Output the [X, Y] coordinate of the center of the cell containing the given text.  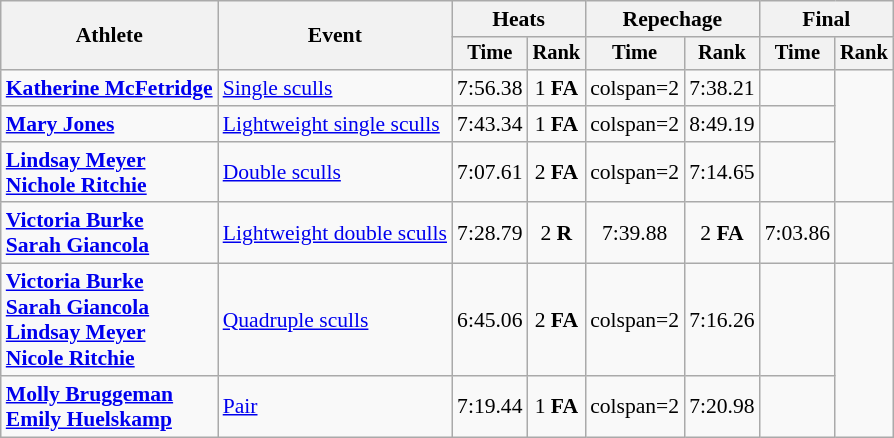
Molly BruggemanEmily Huelskamp [110, 406]
Victoria BurkeSarah GiancolaLindsay MeyerNicole Ritchie [110, 320]
Mary Jones [110, 124]
Katherine McFetridge [110, 88]
Quadruple sculls [335, 320]
Lindsay MeyerNichole Ritchie [110, 172]
Repechage [672, 19]
Athlete [110, 36]
7:07.61 [490, 172]
7:38.21 [722, 88]
7:56.38 [490, 88]
Pair [335, 406]
7:14.65 [722, 172]
7:28.79 [490, 234]
Lightweight double sculls [335, 234]
6:45.06 [490, 320]
Lightweight single sculls [335, 124]
Heats [518, 19]
Final [826, 19]
Double sculls [335, 172]
7:19.44 [490, 406]
8:49.19 [722, 124]
2 R [557, 234]
Single sculls [335, 88]
7:03.86 [798, 234]
Event [335, 36]
7:39.88 [634, 234]
7:16.26 [722, 320]
7:43.34 [490, 124]
7:20.98 [722, 406]
Victoria BurkeSarah Giancola [110, 234]
